Search for the cell housing the specified text and yield its (x, y) center coordinate. 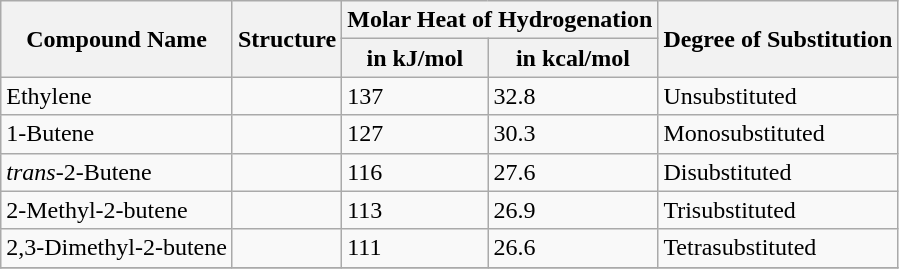
113 (415, 210)
27.6 (573, 172)
111 (415, 248)
1-Butene (117, 134)
127 (415, 134)
2-Methyl-2-butene (117, 210)
Trisubstituted (778, 210)
116 (415, 172)
Unsubstituted (778, 96)
2,3-Dimethyl-2-butene (117, 248)
Molar Heat of Hydrogenation (500, 20)
26.9 (573, 210)
Ethylene (117, 96)
Monosubstituted (778, 134)
26.6 (573, 248)
in kJ/mol (415, 58)
Tetrasubstituted (778, 248)
Structure (286, 39)
30.3 (573, 134)
trans-2-Butene (117, 172)
Degree of Substitution (778, 39)
Disubstituted (778, 172)
Compound Name (117, 39)
in kcal/mol (573, 58)
32.8 (573, 96)
137 (415, 96)
